Output the [X, Y] coordinate of the center of the cell containing the given text.  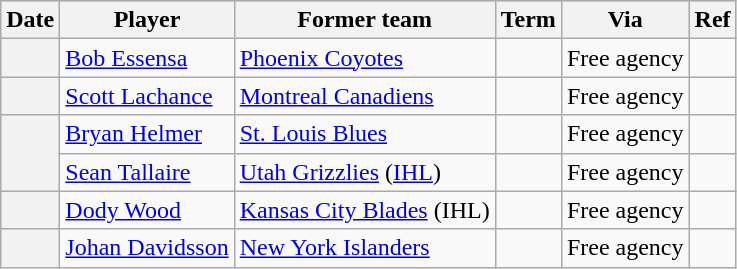
Utah Grizzlies (IHL) [364, 172]
Kansas City Blades (IHL) [364, 210]
Sean Tallaire [147, 172]
Via [625, 20]
Johan Davidsson [147, 248]
Dody Wood [147, 210]
Ref [712, 20]
Bryan Helmer [147, 134]
St. Louis Blues [364, 134]
Montreal Canadiens [364, 96]
New York Islanders [364, 248]
Bob Essensa [147, 58]
Player [147, 20]
Former team [364, 20]
Term [528, 20]
Scott Lachance [147, 96]
Phoenix Coyotes [364, 58]
Date [30, 20]
